Search for the cell housing the specified text and yield its [x, y] center coordinate. 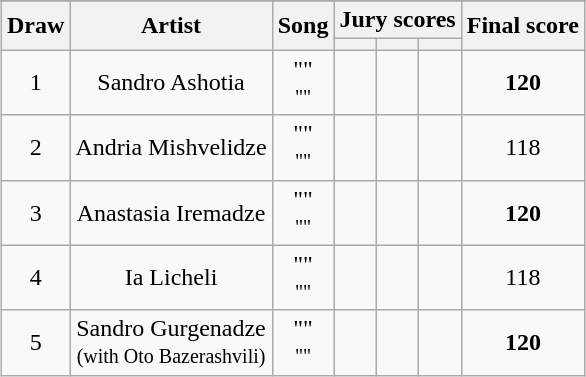
Sandro Gurgenadze(with Oto Bazerashvili) [171, 342]
3 [35, 212]
Sandro Ashotia [171, 82]
Andria Mishvelidze [171, 148]
Song [303, 26]
Draw [35, 26]
Anastasia Iremadze [171, 212]
2 [35, 148]
1 [35, 82]
5 [35, 342]
4 [35, 278]
Jury scores [398, 20]
Ia Licheli [171, 278]
Artist [171, 26]
Final score [522, 26]
